Return the [X, Y] coordinate for the center point of the cell that contains the specified text.  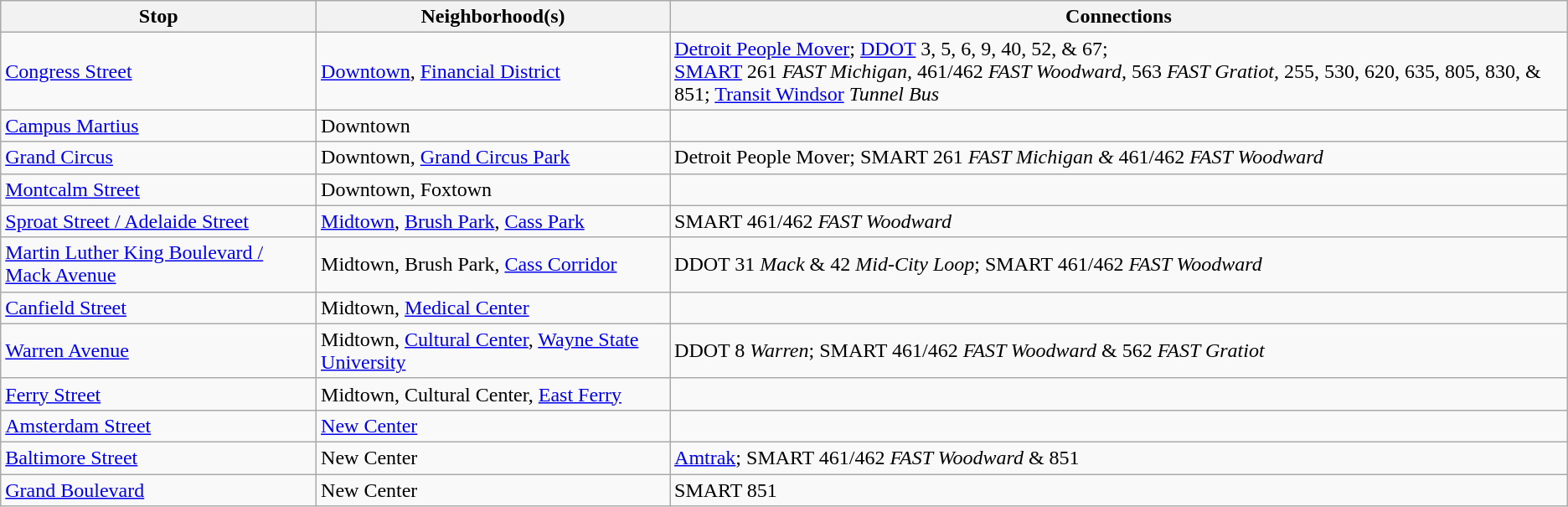
Canfield Street [159, 308]
Downtown, Grand Circus Park [493, 158]
SMART 851 [1119, 490]
Connections [1119, 17]
Midtown, Brush Park, Cass Park [493, 221]
DDOT 8 Warren; SMART 461/462 FAST Woodward & 562 FAST Gratiot [1119, 350]
Congress Street [159, 71]
Midtown, Brush Park, Cass Corridor [493, 265]
Downtown, Financial District [493, 71]
DDOT 31 Mack & 42 Mid-City Loop; SMART 461/462 FAST Woodward [1119, 265]
Sproat Street / Adelaide Street [159, 221]
Martin Luther King Boulevard / Mack Avenue [159, 265]
Grand Circus [159, 158]
Stop [159, 17]
Amtrak; SMART 461/462 FAST Woodward & 851 [1119, 458]
Neighborhood(s) [493, 17]
Grand Boulevard [159, 490]
Amsterdam Street [159, 426]
Warren Avenue [159, 350]
Midtown, Medical Center [493, 308]
SMART 461/462 FAST Woodward [1119, 221]
Baltimore Street [159, 458]
Ferry Street [159, 394]
Downtown, Foxtown [493, 189]
Campus Martius [159, 126]
Downtown [493, 126]
Midtown, Cultural Center, East Ferry [493, 394]
Midtown, Cultural Center, Wayne State University [493, 350]
Detroit People Mover; SMART 261 FAST Michigan & 461/462 FAST Woodward [1119, 158]
Montcalm Street [159, 189]
